Extract the (X, Y) coordinate from the center of the cell holding the provided text.  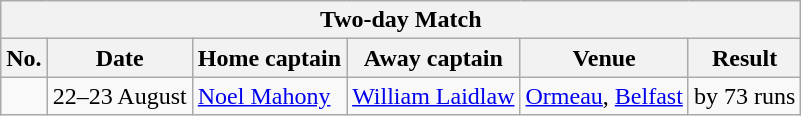
Two-day Match (401, 20)
Venue (604, 58)
Away captain (434, 58)
Ormeau, Belfast (604, 96)
Date (120, 58)
Home captain (269, 58)
22–23 August (120, 96)
No. (24, 58)
Result (744, 58)
William Laidlaw (434, 96)
Noel Mahony (269, 96)
by 73 runs (744, 96)
